Identify which cell holds the provided text, then report its (x, y) central coordinate. 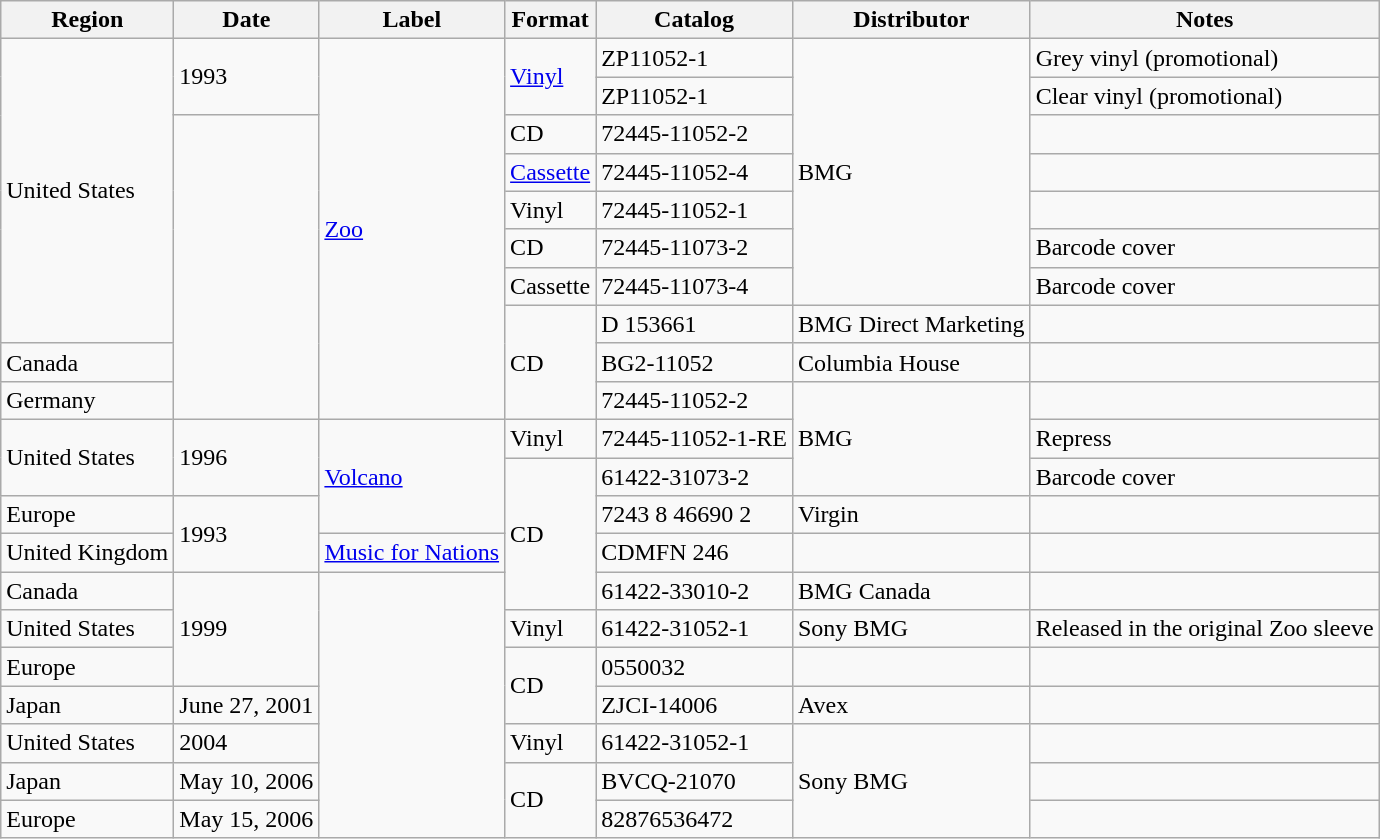
June 27, 2001 (246, 705)
82876536472 (694, 819)
D 153661 (694, 324)
Repress (1204, 438)
Format (550, 20)
Volcano (412, 476)
72445-11052-1 (694, 210)
Columbia House (911, 362)
61422-31073-2 (694, 477)
ZJCI-14006 (694, 705)
72445-11073-2 (694, 248)
Germany (88, 400)
May 15, 2006 (246, 819)
2004 (246, 743)
1999 (246, 629)
Zoo (412, 230)
BVCQ-21070 (694, 781)
Date (246, 20)
Music for Nations (412, 553)
0550032 (694, 667)
Grey vinyl (promotional) (1204, 58)
Virgin (911, 515)
Notes (1204, 20)
7243 8 46690 2 (694, 515)
BMG Canada (911, 591)
BMG Direct Marketing (911, 324)
Distributor (911, 20)
Clear vinyl (promotional) (1204, 96)
CDMFN 246 (694, 553)
BG2-11052 (694, 362)
Region (88, 20)
72445-11052-1-RE (694, 438)
61422-33010-2 (694, 591)
Catalog (694, 20)
Avex (911, 705)
May 10, 2006 (246, 781)
72445-11052-4 (694, 172)
1996 (246, 457)
Label (412, 20)
Released in the original Zoo sleeve (1204, 629)
72445-11073-4 (694, 286)
United Kingdom (88, 553)
